Provide the [x, y] coordinate of the cell's center where the given text is located.  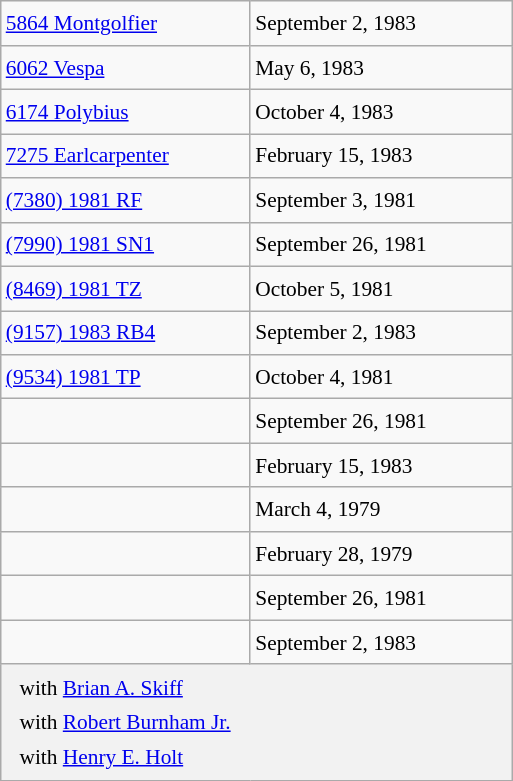
May 6, 1983 [381, 67]
5864 Montgolfier [126, 23]
with Brian A. Skiff with Robert Burnham Jr. with Henry E. Holt [256, 722]
7275 Earlcarpenter [126, 156]
6174 Polybius [126, 112]
(7990) 1981 SN1 [126, 244]
(9157) 1983 RB4 [126, 333]
(7380) 1981 RF [126, 200]
September 3, 1981 [381, 200]
March 4, 1979 [381, 509]
6062 Vespa [126, 67]
October 4, 1981 [381, 377]
February 28, 1979 [381, 554]
(8469) 1981 TZ [126, 288]
(9534) 1981 TP [126, 377]
October 4, 1983 [381, 112]
October 5, 1981 [381, 288]
